Output the [x, y] coordinate of the center of the cell containing the given text.  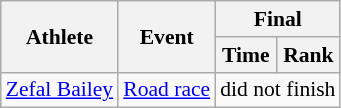
Athlete [60, 36]
Zefal Bailey [60, 90]
Time [246, 55]
Road race [166, 90]
Event [166, 36]
Rank [308, 55]
did not finish [278, 90]
Final [278, 19]
